Detect which cell encompasses the target text, then output its (x, y) center coordinate. 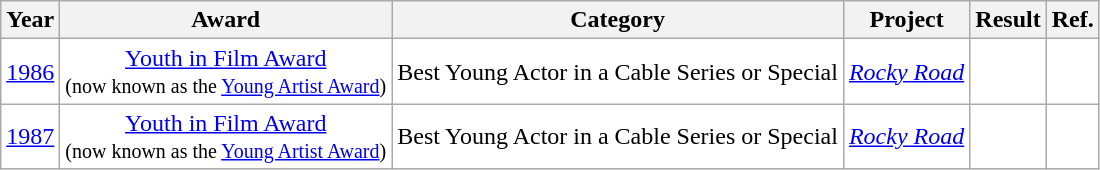
Year (30, 20)
1986 (30, 72)
Award (226, 20)
Result (1008, 20)
Project (906, 20)
Category (618, 20)
1987 (30, 136)
Ref. (1072, 20)
